Scan for the cell matching the given text and deliver its [x, y] coordinate at center. 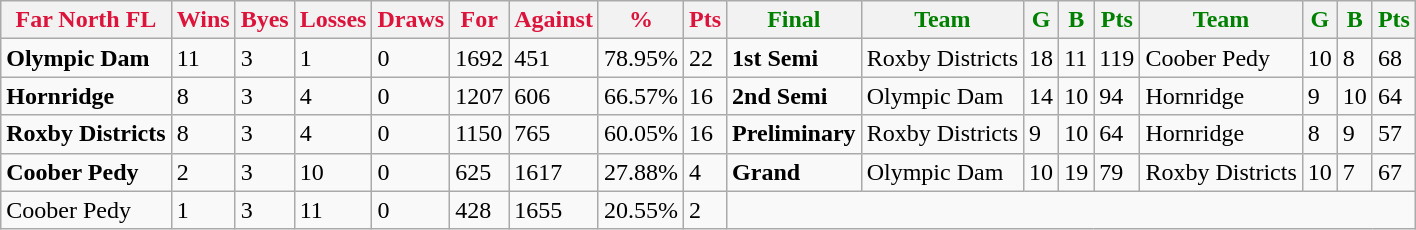
66.57% [640, 96]
Wins [203, 20]
% [640, 20]
1692 [480, 58]
765 [554, 134]
57 [1394, 134]
79 [1117, 172]
1655 [554, 210]
Losses [333, 20]
Against [554, 20]
78.95% [640, 58]
27.88% [640, 172]
18 [1042, 58]
For [480, 20]
19 [1076, 172]
2nd Semi [794, 96]
67 [1394, 172]
1617 [554, 172]
Far North FL [86, 20]
451 [554, 58]
1150 [480, 134]
Final [794, 20]
625 [480, 172]
20.55% [640, 210]
1st Semi [794, 58]
94 [1117, 96]
22 [706, 58]
119 [1117, 58]
7 [1354, 172]
68 [1394, 58]
14 [1042, 96]
1207 [480, 96]
606 [554, 96]
60.05% [640, 134]
Draws [411, 20]
428 [480, 210]
Byes [264, 20]
Grand [794, 172]
Preliminary [794, 134]
